Determine the (x, y) coordinate at the center of the cell enclosing the given text.  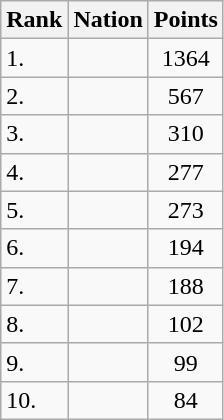
567 (186, 96)
194 (186, 248)
Points (186, 20)
5. (34, 210)
9. (34, 362)
1364 (186, 58)
102 (186, 324)
4. (34, 172)
277 (186, 172)
188 (186, 286)
Nation (108, 20)
99 (186, 362)
8. (34, 324)
310 (186, 134)
Rank (34, 20)
84 (186, 400)
1. (34, 58)
10. (34, 400)
7. (34, 286)
3. (34, 134)
2. (34, 96)
273 (186, 210)
6. (34, 248)
